Provide the (x, y) coordinate of the cell's center where the given text is located.  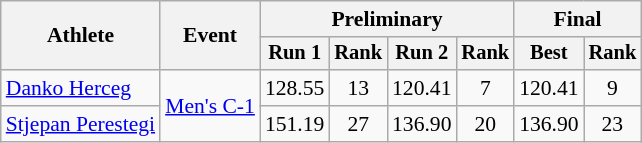
27 (358, 124)
Final (578, 19)
Preliminary (387, 19)
20 (485, 124)
23 (613, 124)
13 (358, 88)
Athlete (80, 36)
Run 2 (422, 54)
Stjepan Perestegi (80, 124)
Danko Herceg (80, 88)
9 (613, 88)
7 (485, 88)
Run 1 (294, 54)
151.19 (294, 124)
Men's C-1 (210, 106)
Event (210, 36)
Best (548, 54)
128.55 (294, 88)
